Identify which cell holds the provided text, then report its [x, y] central coordinate. 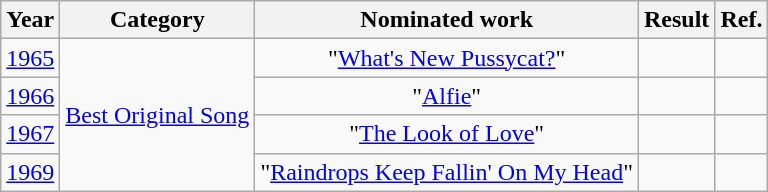
Year [30, 20]
1967 [30, 134]
"Alfie" [447, 96]
"The Look of Love" [447, 134]
1969 [30, 172]
Category [158, 20]
Ref. [742, 20]
1966 [30, 96]
Result [676, 20]
1965 [30, 58]
"What's New Pussycat?" [447, 58]
Nominated work [447, 20]
Best Original Song [158, 115]
"Raindrops Keep Fallin' On My Head" [447, 172]
